Extract the (X, Y) coordinate from the center of the cell holding the provided text.  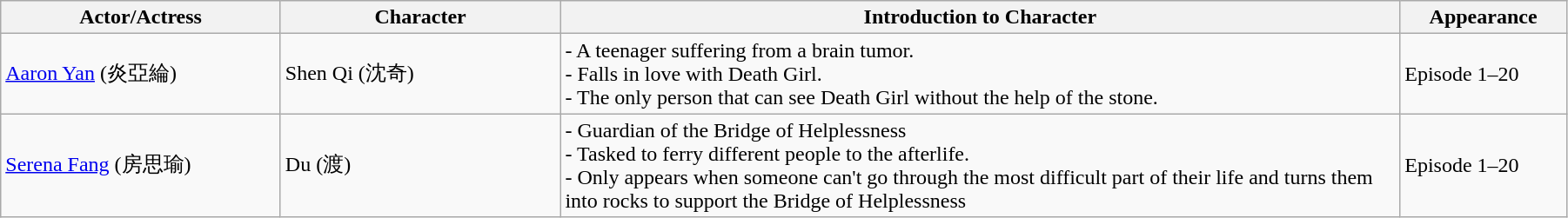
- A teenager suffering from a brain tumor.- Falls in love with Death Girl.- The only person that can see Death Girl without the help of the stone. (980, 74)
Character (420, 17)
Appearance (1484, 17)
Introduction to Character (980, 17)
Aaron Yan (炎亞綸) (141, 74)
Serena Fang (房思瑜) (141, 165)
Du (渡) (420, 165)
Shen Qi (沈奇) (420, 74)
Actor/Actress (141, 17)
